Extract the (X, Y) coordinate from the center of the cell holding the provided text.  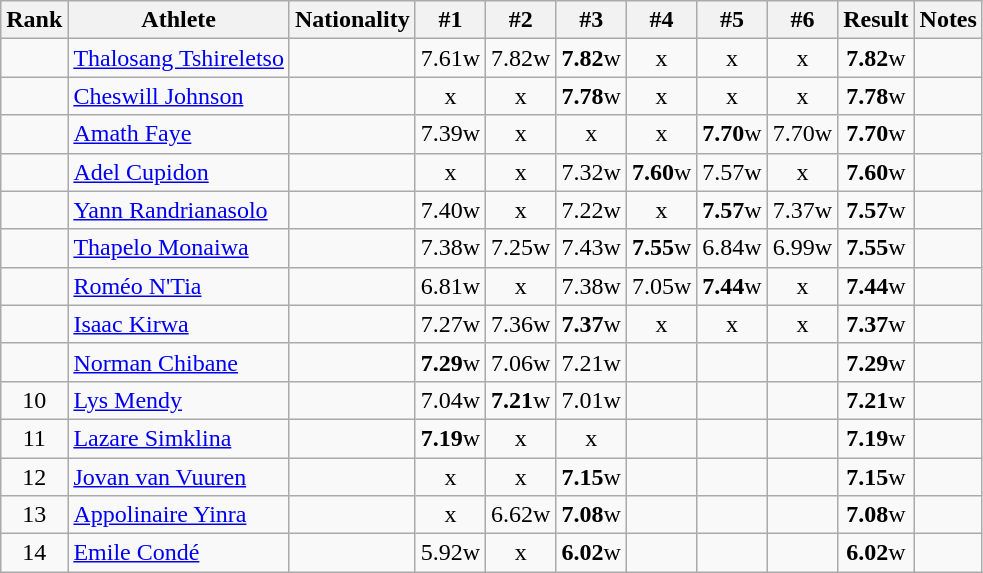
7.05w (661, 286)
12 (34, 477)
#6 (802, 20)
7.40w (450, 210)
#2 (521, 20)
Rank (34, 20)
7.27w (450, 324)
Notes (948, 20)
7.36w (521, 324)
Jovan van Vuuren (179, 477)
7.22w (591, 210)
6.99w (802, 248)
Cheswill Johnson (179, 96)
Isaac Kirwa (179, 324)
#3 (591, 20)
7.01w (591, 400)
7.25w (521, 248)
6.81w (450, 286)
7.43w (591, 248)
Amath Faye (179, 134)
#5 (732, 20)
Emile Condé (179, 553)
6.84w (732, 248)
Thapelo Monaiwa (179, 248)
Athlete (179, 20)
#1 (450, 20)
Lazare Simklina (179, 438)
5.92w (450, 553)
Roméo N'Tia (179, 286)
6.62w (521, 515)
Yann Randrianasolo (179, 210)
Norman Chibane (179, 362)
#4 (661, 20)
7.04w (450, 400)
7.39w (450, 134)
7.32w (591, 172)
Adel Cupidon (179, 172)
Lys Mendy (179, 400)
Appolinaire Yinra (179, 515)
10 (34, 400)
7.61w (450, 58)
13 (34, 515)
Nationality (352, 20)
14 (34, 553)
Result (876, 20)
Thalosang Tshireletso (179, 58)
11 (34, 438)
7.06w (521, 362)
